Extract the [X, Y] coordinate from the center of the cell holding the provided text.  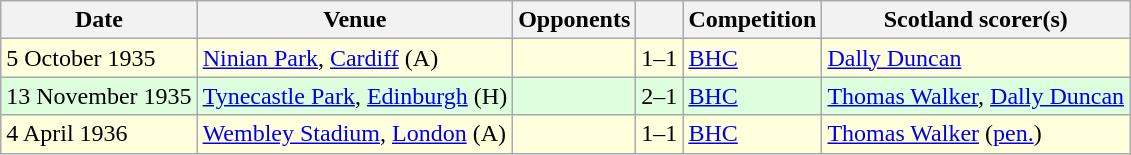
4 April 1936 [99, 134]
13 November 1935 [99, 96]
5 October 1935 [99, 58]
Opponents [574, 20]
Dally Duncan [976, 58]
Thomas Walker (pen.) [976, 134]
Ninian Park, Cardiff (A) [355, 58]
Wembley Stadium, London (A) [355, 134]
Competition [752, 20]
Date [99, 20]
Thomas Walker, Dally Duncan [976, 96]
Venue [355, 20]
Scotland scorer(s) [976, 20]
Tynecastle Park, Edinburgh (H) [355, 96]
2–1 [660, 96]
